Capture the cell that displays the provided text and extract its [x, y] central coordinate. 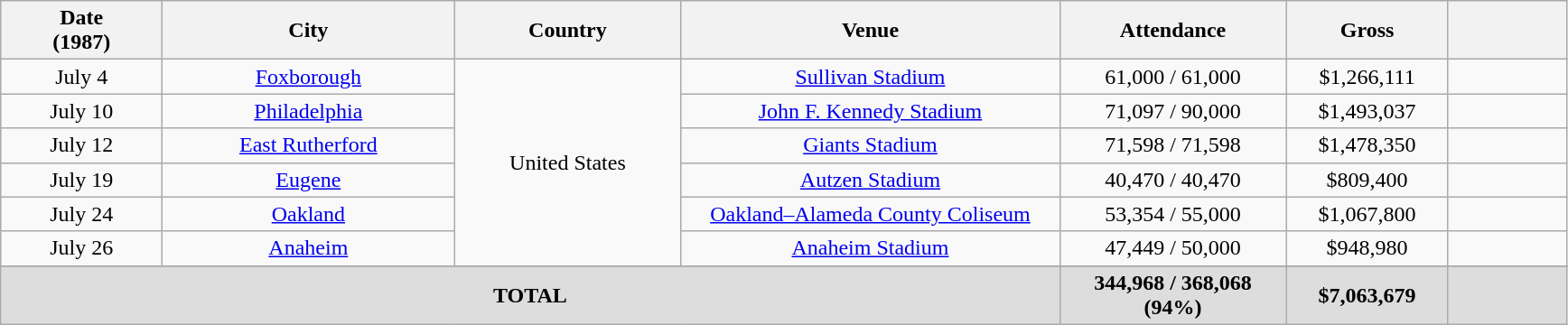
Venue [871, 31]
Giants Stadium [871, 145]
$1,478,350 [1367, 145]
John F. Kennedy Stadium [871, 111]
$809,400 [1367, 180]
Autzen Stadium [871, 180]
$7,063,679 [1367, 294]
Attendance [1172, 31]
40,470 / 40,470 [1172, 180]
East Rutherford [309, 145]
71,598 / 71,598 [1172, 145]
Philadelphia [309, 111]
July 4 [81, 77]
July 12 [81, 145]
71,097 / 90,000 [1172, 111]
July 19 [81, 180]
Sullivan Stadium [871, 77]
United States [567, 162]
City [309, 31]
Date(1987) [81, 31]
July 24 [81, 214]
Eugene [309, 180]
Country [567, 31]
Oakland [309, 214]
344,968 / 368,068 (94%) [1172, 294]
$1,266,111 [1367, 77]
Gross [1367, 31]
July 10 [81, 111]
Oakland–Alameda County Coliseum [871, 214]
47,449 / 50,000 [1172, 248]
Anaheim Stadium [871, 248]
$948,980 [1367, 248]
53,354 / 55,000 [1172, 214]
$1,493,037 [1367, 111]
Anaheim [309, 248]
Foxborough [309, 77]
July 26 [81, 248]
61,000 / 61,000 [1172, 77]
$1,067,800 [1367, 214]
TOTAL [530, 294]
